Output the (X, Y) coordinate of the center of the cell containing the given text.  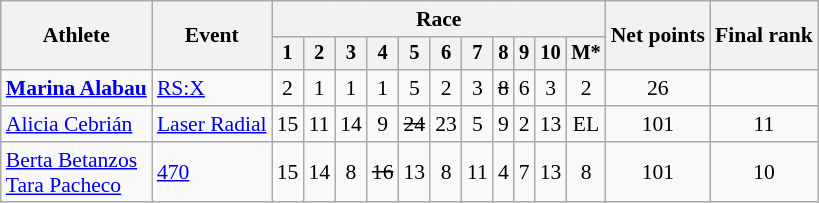
Berta BetanzosTara Pacheco (76, 172)
Marina Alabau (76, 88)
M* (586, 54)
24 (414, 124)
Final rank (764, 36)
EL (586, 124)
RS:X (212, 88)
Laser Radial (212, 124)
23 (446, 124)
26 (658, 88)
16 (383, 172)
Net points (658, 36)
470 (212, 172)
Alicia Cebrián (76, 124)
Athlete (76, 36)
Event (212, 36)
Race (439, 19)
